Scan for the cell matching the given text and deliver its [x, y] coordinate at center. 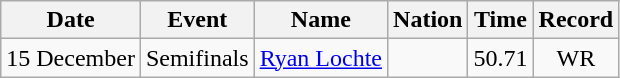
Event [197, 20]
15 December [71, 58]
Ryan Lochte [320, 58]
Nation [428, 20]
WR [576, 58]
Date [71, 20]
50.71 [500, 58]
Semifinals [197, 58]
Time [500, 20]
Name [320, 20]
Record [576, 20]
